For the text-containing cell, return its midpoint in [x, y] coordinate format. 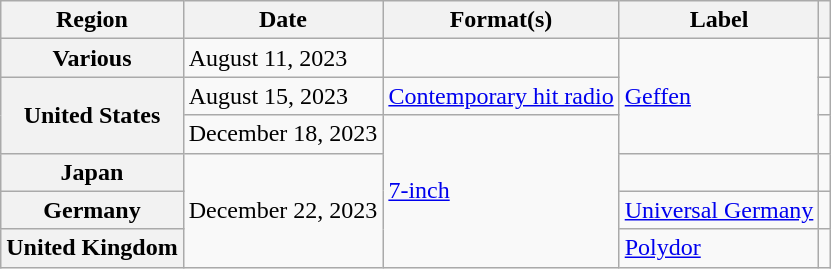
Date [283, 20]
August 11, 2023 [283, 58]
Various [92, 58]
December 22, 2023 [283, 210]
Universal Germany [719, 210]
Format(s) [501, 20]
Region [92, 20]
Label [719, 20]
Germany [92, 210]
7-inch [501, 191]
United States [92, 115]
Polydor [719, 248]
Japan [92, 172]
December 18, 2023 [283, 134]
Contemporary hit radio [501, 96]
United Kingdom [92, 248]
August 15, 2023 [283, 96]
Geffen [719, 96]
